Search for the cell housing the specified text and yield its (X, Y) center coordinate. 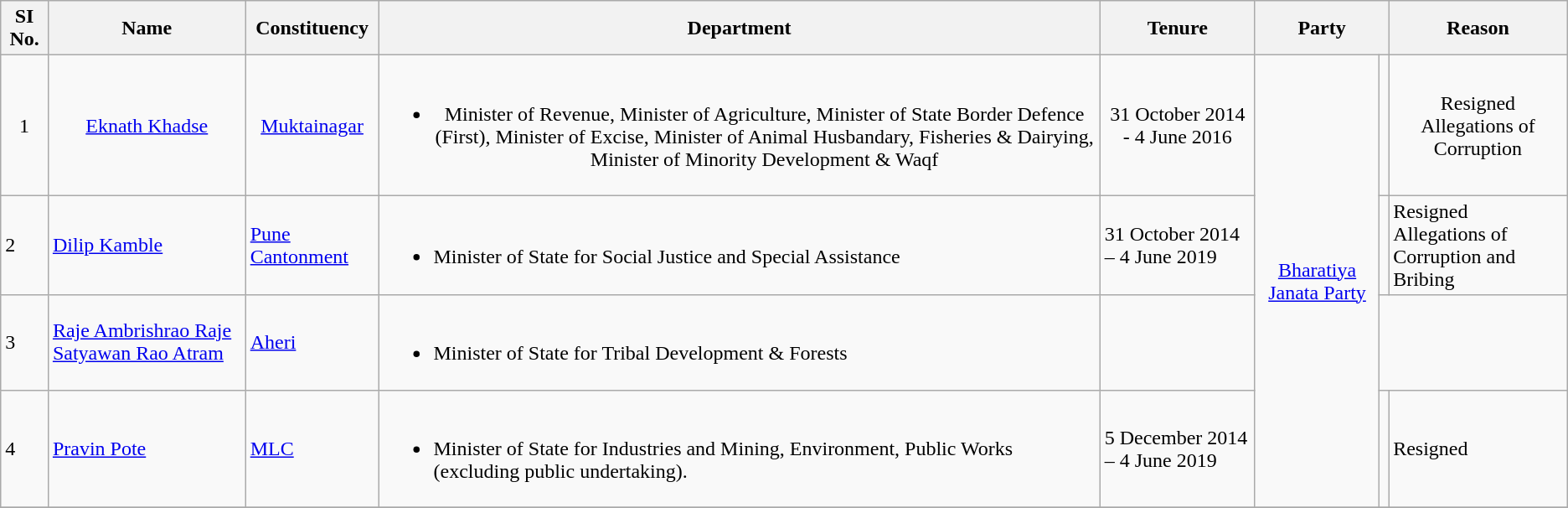
Raje Ambrishrao Raje Satyawan Rao Atram (147, 342)
31 October 2014 – 4 June 2019 (1178, 245)
2 (25, 245)
Reason (1478, 29)
Constituency (312, 29)
1 (25, 126)
MLC (312, 448)
4 (25, 448)
Minister of State for Social Justice and Special Assistance (739, 245)
Aheri (312, 342)
Bharatiya Janata Party (1317, 282)
Minister of State for Industries and Mining, Environment, Public Works (excluding public undertaking). (739, 448)
Minister of State for Tribal Development & Forests (739, 342)
Name (147, 29)
ResignedAllegations of Corruption (1478, 126)
Department (739, 29)
Resigned (1478, 448)
5 December 2014 – 4 June 2019 (1178, 448)
Muktainagar (312, 126)
ResignedAllegations of Corruption and Bribing (1478, 245)
Tenure (1178, 29)
3 (25, 342)
Party (1322, 29)
Pune Cantonment (312, 245)
31 October 2014 - 4 June 2016 (1178, 126)
SI No. (25, 29)
Pravin Pote (147, 448)
Eknath Khadse (147, 126)
Dilip Kamble (147, 245)
